Search for the cell housing the specified text and yield its (x, y) center coordinate. 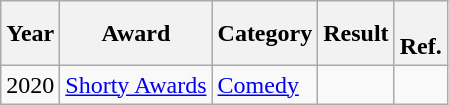
Award (136, 34)
Result (356, 34)
Year (30, 34)
Ref. (420, 34)
Shorty Awards (136, 85)
Category (265, 34)
Comedy (265, 85)
2020 (30, 85)
